Scan for the cell matching the given text and deliver its [x, y] coordinate at center. 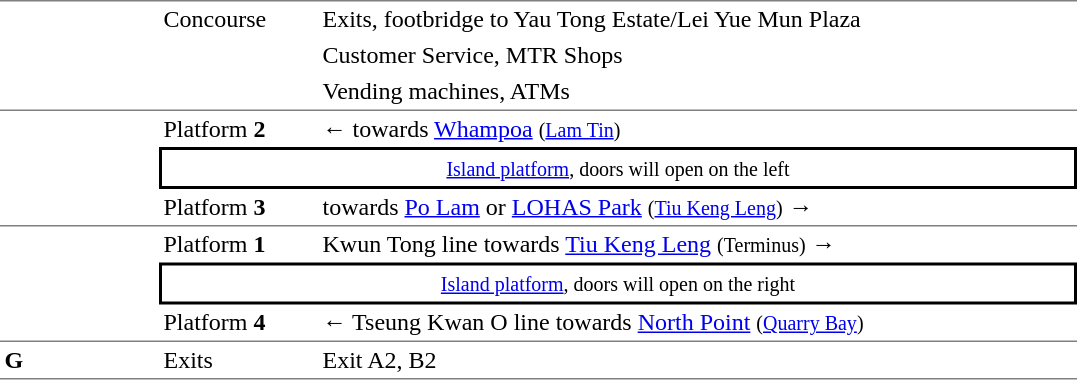
Island platform, doors will open on the right [618, 283]
Concourse [238, 56]
Exit A2, B2 [698, 361]
Vending machines, ATMs [698, 93]
Exits [238, 361]
Island platform, doors will open on the left [618, 168]
Platform 2 [238, 129]
← towards Whampoa (Lam Tin) [698, 129]
Platform 1 [238, 244]
Kwun Tong line towards Tiu Keng Leng (Terminus) → [698, 244]
towards Po Lam or LOHAS Park (Tiu Keng Leng) → [698, 208]
Customer Service, MTR Shops [698, 56]
G [80, 361]
Platform 4 [238, 323]
← Tseung Kwan O line towards North Point (Quarry Bay) [698, 323]
Platform 3 [238, 208]
Exits, footbridge to Yau Tong Estate/Lei Yue Mun Plaza [698, 19]
